Locate the cell with the specified text and output its [x, y] center coordinate. 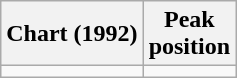
Peakposition [189, 34]
Chart (1992) [72, 34]
